Return the (x, y) coordinate for the center point of the cell that contains the specified text.  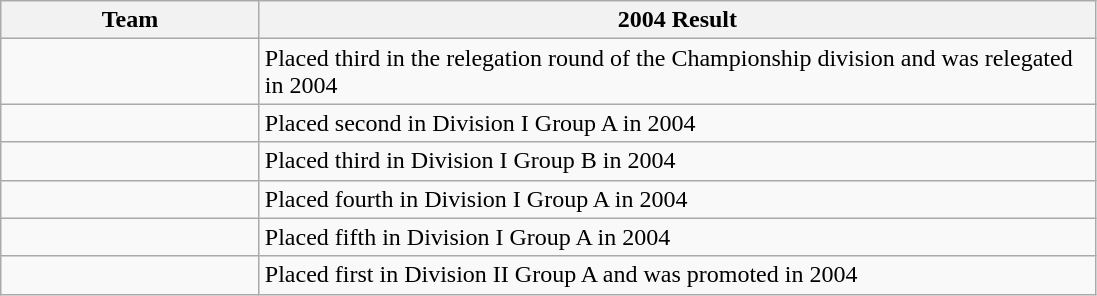
Placed fifth in Division I Group A in 2004 (677, 237)
2004 Result (677, 20)
Team (130, 20)
Placed first in Division II Group A and was promoted in 2004 (677, 275)
Placed second in Division I Group A in 2004 (677, 123)
Placed third in Division I Group B in 2004 (677, 161)
Placed third in the relegation round of the Championship division and was relegated in 2004 (677, 72)
Placed fourth in Division I Group A in 2004 (677, 199)
